For the text-containing cell, return its midpoint in (x, y) coordinate format. 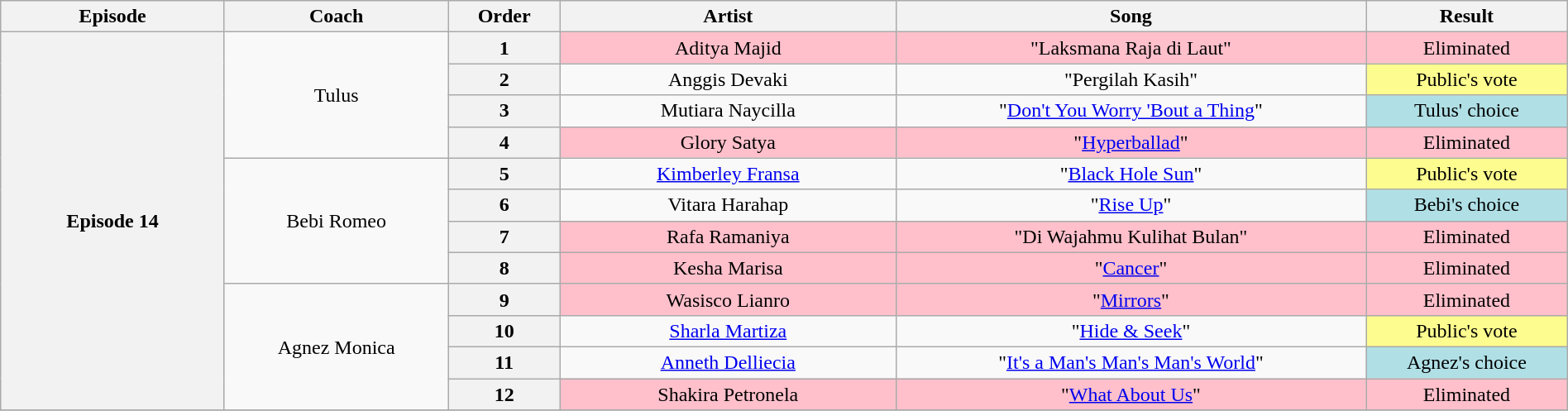
Glory Satya (728, 142)
Order (504, 17)
Agnez Monica (336, 346)
Episode 14 (112, 222)
Mutiara Naycilla (728, 111)
Shakira Petronela (728, 394)
Sharla Martiza (728, 331)
Aditya Majid (728, 48)
5 (504, 174)
7 (504, 237)
Bebi's choice (1467, 205)
"Pergilah Kasih" (1131, 79)
10 (504, 331)
Vitara Harahap (728, 205)
Result (1467, 17)
Anggis Devaki (728, 79)
6 (504, 205)
4 (504, 142)
Wasisco Lianro (728, 299)
12 (504, 394)
"Black Hole Sun" (1131, 174)
Tulus' choice (1467, 111)
"Cancer" (1131, 268)
"Rise Up" (1131, 205)
"It's a Man's Man's Man's World" (1131, 362)
9 (504, 299)
3 (504, 111)
Coach (336, 17)
8 (504, 268)
2 (504, 79)
Rafa Ramaniya (728, 237)
"Don't You Worry 'Bout a Thing" (1131, 111)
Kimberley Fransa (728, 174)
"Hyperballad" (1131, 142)
Tulus (336, 95)
"Hide & Seek" (1131, 331)
Bebi Romeo (336, 221)
Kesha Marisa (728, 268)
11 (504, 362)
Song (1131, 17)
"Laksmana Raja di Laut" (1131, 48)
Episode (112, 17)
Artist (728, 17)
"Mirrors" (1131, 299)
"Di Wajahmu Kulihat Bulan" (1131, 237)
1 (504, 48)
Anneth Delliecia (728, 362)
Agnez's choice (1467, 362)
"What About Us" (1131, 394)
